Determine the (X, Y) coordinate at the center of the cell enclosing the given text.  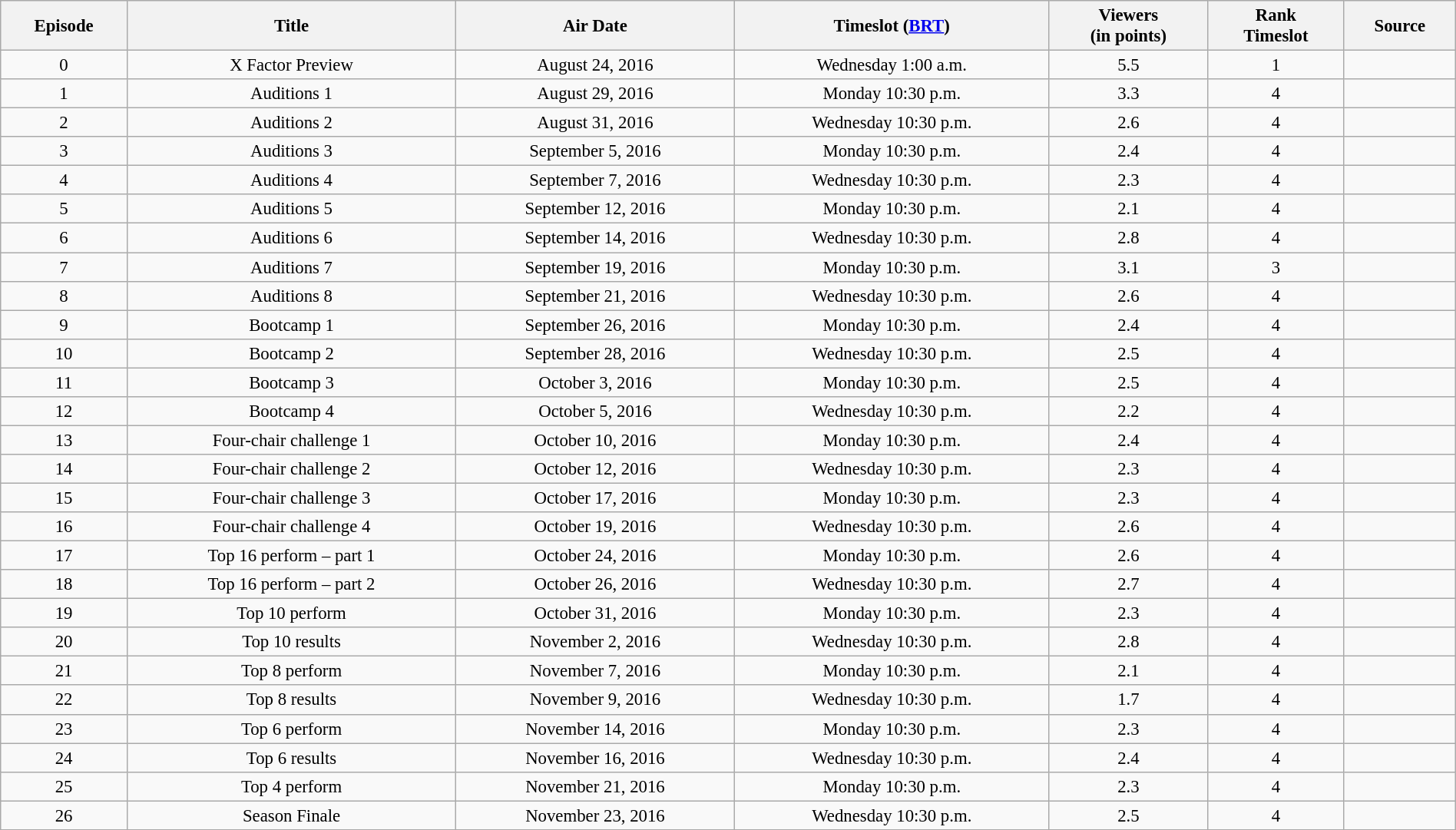
3.3 (1128, 94)
Bootcamp 2 (291, 353)
Title (291, 26)
Four-chair challenge 3 (291, 498)
11 (65, 382)
October 5, 2016 (596, 412)
September 12, 2016 (596, 210)
August 31, 2016 (596, 123)
5 (65, 210)
9 (65, 325)
0 (65, 65)
Source (1399, 26)
Bootcamp 1 (291, 325)
12 (65, 412)
13 (65, 440)
Auditions 1 (291, 94)
Four-chair challenge 4 (291, 527)
Bootcamp 3 (291, 382)
October 17, 2016 (596, 498)
Top 6 perform (291, 729)
Bootcamp 4 (291, 412)
2 (65, 123)
25 (65, 786)
Auditions 7 (291, 267)
Top 8 results (291, 700)
16 (65, 527)
5.5 (1128, 65)
1.7 (1128, 700)
10 (65, 353)
Wednesday 1:00 a.m. (892, 65)
October 10, 2016 (596, 440)
November 16, 2016 (596, 758)
September 19, 2016 (596, 267)
17 (65, 556)
October 24, 2016 (596, 556)
Auditions 8 (291, 296)
September 7, 2016 (596, 180)
Auditions 2 (291, 123)
October 12, 2016 (596, 469)
August 29, 2016 (596, 94)
Top 16 perform – part 2 (291, 584)
October 31, 2016 (596, 613)
September 5, 2016 (596, 151)
X Factor Preview (291, 65)
15 (65, 498)
September 26, 2016 (596, 325)
September 21, 2016 (596, 296)
Top 8 perform (291, 671)
Air Date (596, 26)
Auditions 3 (291, 151)
23 (65, 729)
Top 6 results (291, 758)
14 (65, 469)
October 3, 2016 (596, 382)
Top 16 perform – part 1 (291, 556)
November 2, 2016 (596, 642)
24 (65, 758)
November 9, 2016 (596, 700)
Auditions 5 (291, 210)
19 (65, 613)
21 (65, 671)
Top 4 perform (291, 786)
26 (65, 815)
2.7 (1128, 584)
Auditions 6 (291, 238)
August 24, 2016 (596, 65)
November 21, 2016 (596, 786)
7 (65, 267)
3.1 (1128, 267)
Viewers(in points) (1128, 26)
Season Finale (291, 815)
Top 10 results (291, 642)
November 14, 2016 (596, 729)
September 28, 2016 (596, 353)
Timeslot (BRT) (892, 26)
October 26, 2016 (596, 584)
October 19, 2016 (596, 527)
RankTimeslot (1276, 26)
18 (65, 584)
Four-chair challenge 2 (291, 469)
Auditions 4 (291, 180)
22 (65, 700)
November 23, 2016 (596, 815)
Top 10 perform (291, 613)
Episode (65, 26)
6 (65, 238)
8 (65, 296)
Four-chair challenge 1 (291, 440)
September 14, 2016 (596, 238)
November 7, 2016 (596, 671)
2.2 (1128, 412)
20 (65, 642)
